Find where the given text appears and provide that cell's center as [X, Y] coordinate. 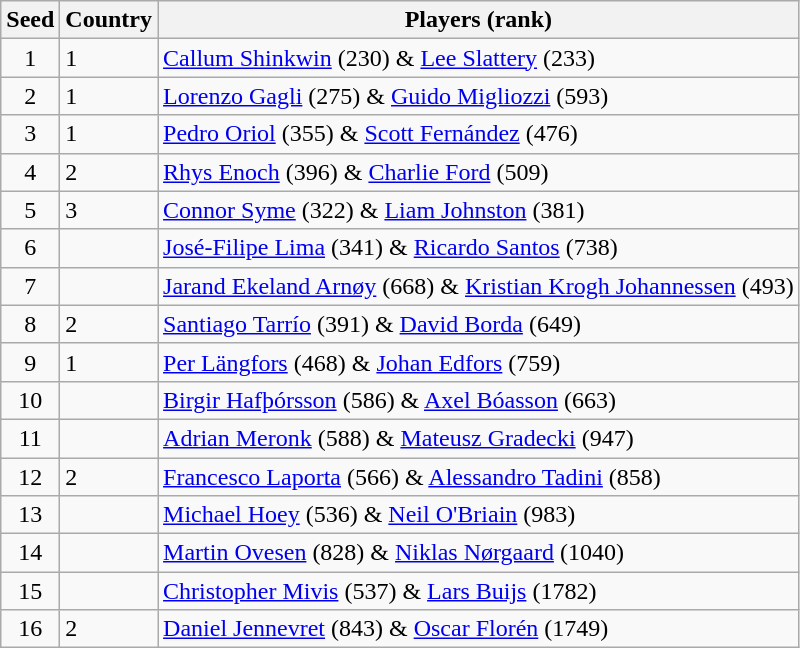
Pedro Oriol (355) & Scott Fernández (476) [479, 134]
Santiago Tarrío (391) & David Borda (649) [479, 324]
4 [30, 172]
16 [30, 629]
Per Längfors (468) & Johan Edfors (759) [479, 362]
Seed [30, 20]
8 [30, 324]
9 [30, 362]
Jarand Ekeland Arnøy (668) & Kristian Krogh Johannessen (493) [479, 286]
15 [30, 591]
Martin Ovesen (828) & Niklas Nørgaard (1040) [479, 553]
7 [30, 286]
José-Filipe Lima (341) & Ricardo Santos (738) [479, 248]
Callum Shinkwin (230) & Lee Slattery (233) [479, 58]
12 [30, 477]
Christopher Mivis (537) & Lars Buijs (1782) [479, 591]
6 [30, 248]
13 [30, 515]
Lorenzo Gagli (275) & Guido Migliozzi (593) [479, 96]
14 [30, 553]
11 [30, 438]
Birgir Hafþórsson (586) & Axel Bóasson (663) [479, 400]
Country [109, 20]
5 [30, 210]
Michael Hoey (536) & Neil O'Briain (983) [479, 515]
10 [30, 400]
Rhys Enoch (396) & Charlie Ford (509) [479, 172]
Francesco Laporta (566) & Alessandro Tadini (858) [479, 477]
Adrian Meronk (588) & Mateusz Gradecki (947) [479, 438]
Daniel Jennevret (843) & Oscar Florén (1749) [479, 629]
Players (rank) [479, 20]
Connor Syme (322) & Liam Johnston (381) [479, 210]
